Determine the (X, Y) coordinate at the center of the cell enclosing the given text.  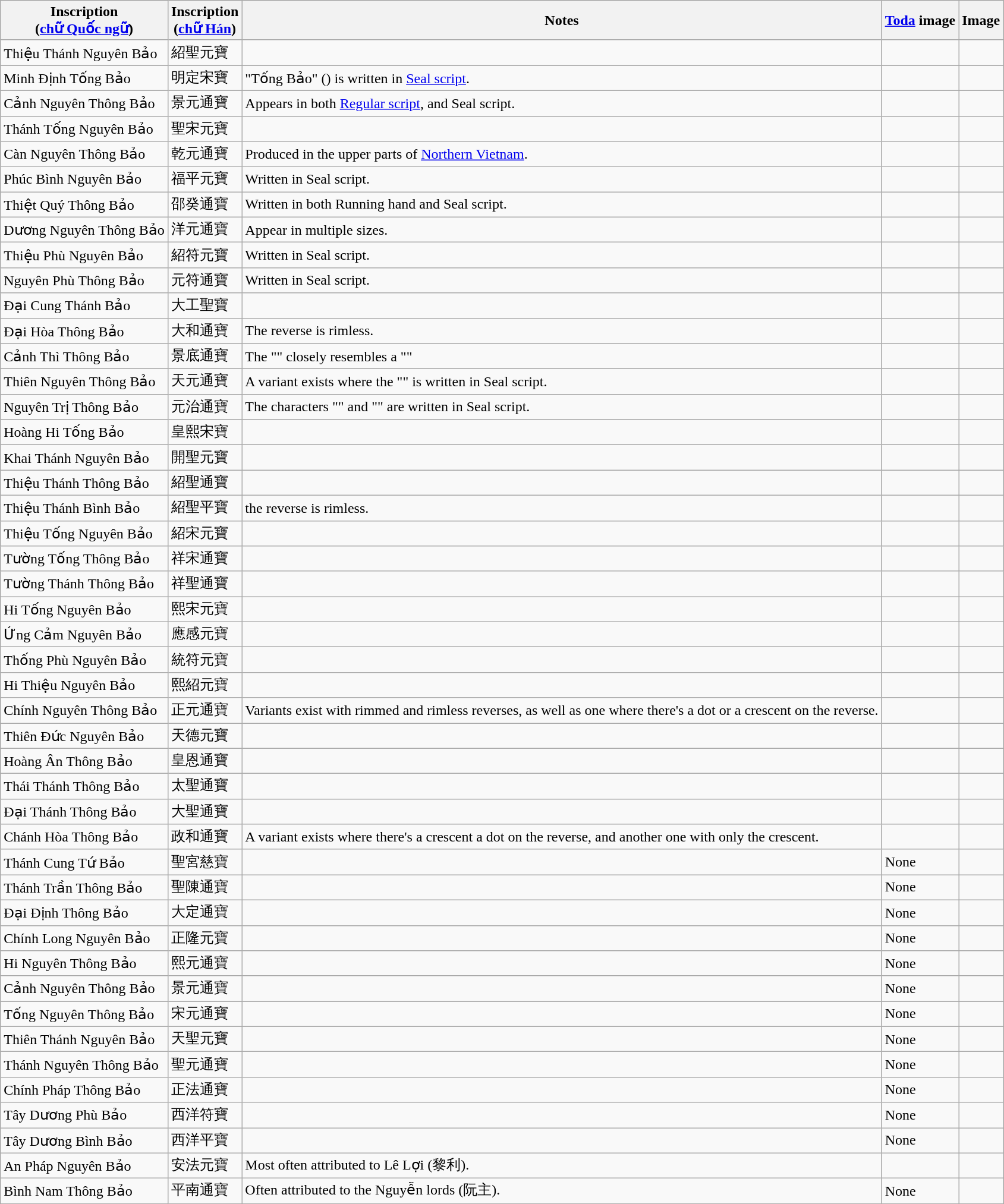
Ứng Cảm Nguyên Bảo (84, 635)
開聖元寶 (204, 458)
大和通寶 (204, 332)
Đại Định Thông Bảo (84, 913)
西洋平寶 (204, 1141)
Produced in the upper parts of Northern Vietnam. (562, 155)
福平元寶 (204, 179)
Thánh Tống Nguyên Bảo (84, 128)
祥宋通寶 (204, 559)
Toda image (920, 20)
Thái Thánh Thông Bảo (84, 787)
應感元寶 (204, 635)
Phúc Bình Nguyên Bảo (84, 179)
Đại Thánh Thông Bảo (84, 812)
The "" closely resembles a "" (562, 357)
Minh Định Tống Bảo (84, 78)
正隆元寶 (204, 938)
祥聖通寶 (204, 584)
Hi Tống Nguyên Bảo (84, 610)
Notes (562, 20)
平南通寶 (204, 1191)
Hoàng Hi Tống Bảo (84, 433)
Thiệt Quý Thông Bảo (84, 204)
乾元通寶 (204, 155)
紹聖元寶 (204, 52)
A variant exists where the "" is written in Seal script. (562, 382)
Nguyên Trị Thông Bảo (84, 406)
Thiệu Tống Nguyên Bảo (84, 534)
Thánh Cung Tứ Bảo (84, 862)
洋元通寶 (204, 229)
Đại Hòa Thông Bảo (84, 332)
安法元寶 (204, 1166)
紹聖平寶 (204, 508)
元治通寶 (204, 406)
景底通寶 (204, 357)
天元通寶 (204, 382)
太聖通寶 (204, 787)
Tây Dương Bình Bảo (84, 1141)
"Tống Bảo" () is written in Seal script. (562, 78)
Hi Thiệu Nguyên Bảo (84, 685)
Nguyên Phù Thông Bảo (84, 280)
Most often attributed to Lê Lợi (黎利). (562, 1166)
熙元通寶 (204, 964)
Variants exist with rimmed and rimless reverses, as well as one where there's a dot or a crescent on the reverse. (562, 711)
大定通寶 (204, 913)
Thiên Nguyên Thông Bảo (84, 382)
The reverse is rimless. (562, 332)
政和通寶 (204, 837)
熙紹元寶 (204, 685)
Tống Nguyên Thông Bảo (84, 1014)
聖元通寶 (204, 1065)
皇恩通寶 (204, 761)
Thiệu Phù Nguyên Bảo (84, 256)
Thống Phù Nguyên Bảo (84, 660)
Thánh Trần Thông Bảo (84, 888)
Chánh Hòa Thông Bảo (84, 837)
Khai Thánh Nguyên Bảo (84, 458)
聖陳通寶 (204, 888)
Thiệu Thánh Thông Bảo (84, 483)
Chính Pháp Thông Bảo (84, 1090)
Hi Nguyên Thông Bảo (84, 964)
Đại Cung Thánh Bảo (84, 305)
正元通寶 (204, 711)
Tường Tống Thông Bảo (84, 559)
Often attributed to the Nguyễn lords (阮主). (562, 1191)
紹宋元寶 (204, 534)
大工聖寶 (204, 305)
Cảnh Thì Thông Bảo (84, 357)
大聖通寶 (204, 812)
Bình Nam Thông Bảo (84, 1191)
Thiệu Thánh Nguyên Bảo (84, 52)
西洋符寶 (204, 1115)
Tường Thánh Thông Bảo (84, 584)
聖宮慈寶 (204, 862)
天德元寶 (204, 736)
明定宋寶 (204, 78)
The characters "" and "" are written in Seal script. (562, 406)
An Pháp Nguyên Bảo (84, 1166)
Appear in multiple sizes. (562, 229)
Written in both Running hand and Seal script. (562, 204)
皇熙宋寶 (204, 433)
Appears in both Regular script, and Seal script. (562, 103)
聖宋元寶 (204, 128)
宋元通寶 (204, 1014)
元符通寶 (204, 280)
統符元寶 (204, 660)
正法通寶 (204, 1090)
天聖元寶 (204, 1039)
Dương Nguyên Thông Bảo (84, 229)
Image (981, 20)
Inscription(chữ Hán) (204, 20)
Chính Nguyên Thông Bảo (84, 711)
Inscription(chữ Quốc ngữ) (84, 20)
熙宋元寶 (204, 610)
Hoàng Ân Thông Bảo (84, 761)
Thánh Nguyên Thông Bảo (84, 1065)
Càn Nguyên Thông Bảo (84, 155)
Tây Dương Phù Bảo (84, 1115)
Thiên Đức Nguyên Bảo (84, 736)
Chính Long Nguyên Bảo (84, 938)
紹符元寶 (204, 256)
A variant exists where there's a crescent a dot on the reverse, and another one with only the crescent. (562, 837)
Thiệu Thánh Bình Bảo (84, 508)
紹聖通寶 (204, 483)
the reverse is rimless. (562, 508)
邵癸通寶 (204, 204)
Thiên Thánh Nguyên Bảo (84, 1039)
